Pinpoint the cell where the given text exists, returning its [X, Y] midpoint coordinate. 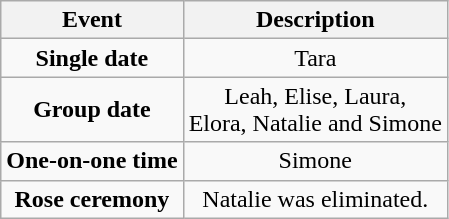
Natalie was eliminated. [315, 199]
Simone [315, 161]
Tara [315, 58]
Rose ceremony [92, 199]
Description [315, 20]
Leah, Elise, Laura, Elora, Natalie and Simone [315, 110]
Group date [92, 110]
One-on-one time [92, 161]
Single date [92, 58]
Event [92, 20]
